Capture the cell that displays the provided text and extract its (x, y) central coordinate. 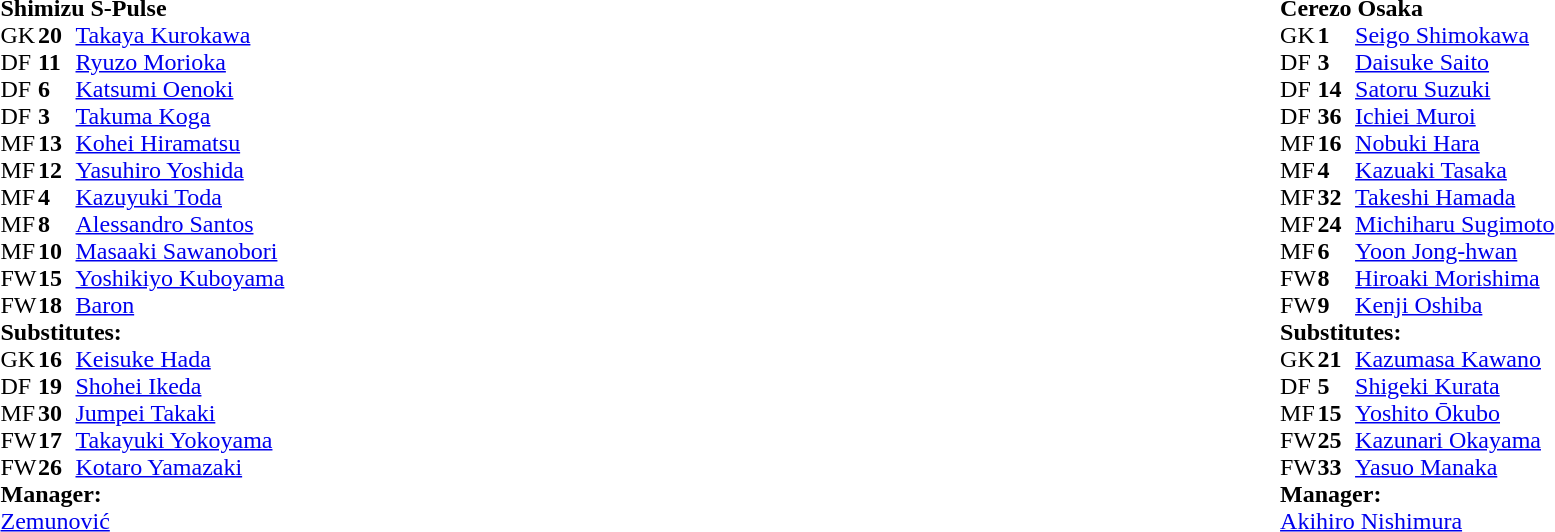
Hiroaki Morishima (1454, 278)
Jumpei Takaki (180, 414)
24 (1337, 224)
Takayuki Yokoyama (180, 440)
Shohei Ikeda (180, 386)
Michiharu Sugimoto (1454, 224)
20 (57, 36)
Yasuhiro Yoshida (180, 170)
Yasuo Manaka (1454, 468)
Alessandro Santos (180, 224)
Keisuke Hada (180, 360)
25 (1337, 440)
Takaya Kurokawa (180, 36)
Baron (180, 306)
14 (1337, 90)
9 (1337, 306)
1 (1337, 36)
Masaaki Sawanobori (180, 252)
Yoshikiyo Kuboyama (180, 278)
Ryuzo Morioka (180, 62)
10 (57, 252)
36 (1337, 116)
19 (57, 386)
32 (1337, 198)
30 (57, 414)
17 (57, 440)
Kohei Hiramatsu (180, 144)
Takuma Koga (180, 116)
Seigo Shimokawa (1454, 36)
12 (57, 170)
Yoon Jong-hwan (1454, 252)
Takeshi Hamada (1454, 198)
Kotaro Yamazaki (180, 468)
26 (57, 468)
Shigeki Kurata (1454, 386)
33 (1337, 468)
18 (57, 306)
Kazunari Okayama (1454, 440)
13 (57, 144)
11 (57, 62)
Katsumi Oenoki (180, 90)
Kazuaki Tasaka (1454, 170)
Ichiei Muroi (1454, 116)
Kenji Oshiba (1454, 306)
Kazumasa Kawano (1454, 360)
Satoru Suzuki (1454, 90)
Kazuyuki Toda (180, 198)
Daisuke Saito (1454, 62)
21 (1337, 360)
Nobuki Hara (1454, 144)
Yoshito Ōkubo (1454, 414)
5 (1337, 386)
